From the cell containing the given text, extract its center point as [x, y] coordinate. 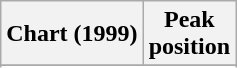
Peakposition [189, 34]
Chart (1999) [72, 34]
